Identify which cell holds the provided text, then report its (x, y) central coordinate. 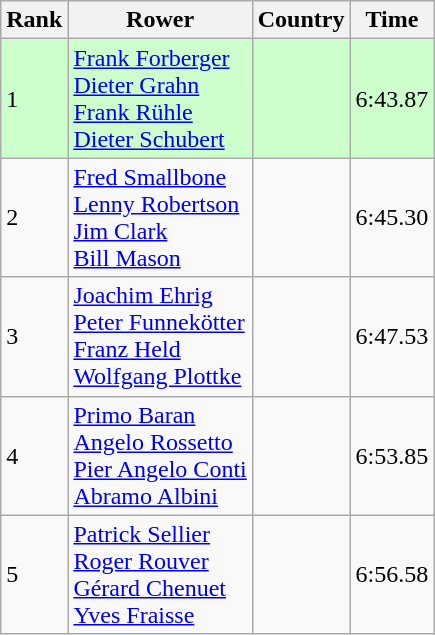
Country (301, 20)
Primo BaranAngelo RossettoPier Angelo ContiAbramo Albini (160, 456)
Patrick SellierRoger RouverGérard ChenuetYves Fraisse (160, 574)
1 (34, 98)
6:45.30 (392, 218)
Frank ForbergerDieter GrahnFrank RühleDieter Schubert (160, 98)
5 (34, 574)
6:47.53 (392, 336)
Joachim EhrigPeter FunnekötterFranz HeldWolfgang Plottke (160, 336)
Rank (34, 20)
Fred SmallboneLenny RobertsonJim ClarkBill Mason (160, 218)
Rower (160, 20)
2 (34, 218)
3 (34, 336)
6:43.87 (392, 98)
6:53.85 (392, 456)
4 (34, 456)
6:56.58 (392, 574)
Time (392, 20)
